Extract the [x, y] coordinate from the center of the cell holding the provided text.  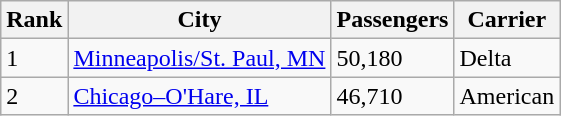
50,180 [392, 58]
Rank [34, 20]
City [200, 20]
Delta [507, 58]
American [507, 96]
46,710 [392, 96]
1 [34, 58]
Chicago–O'Hare, IL [200, 96]
Minneapolis/St. Paul, MN [200, 58]
Carrier [507, 20]
Passengers [392, 20]
2 [34, 96]
